Pinpoint the cell where the given text exists, returning its [X, Y] midpoint coordinate. 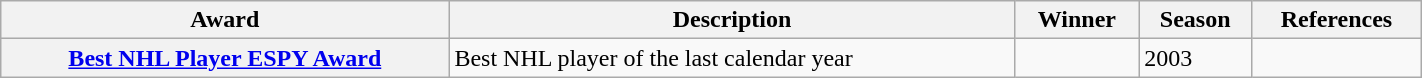
Best NHL player of the last calendar year [732, 58]
Award [225, 20]
Winner [1077, 20]
Season [1196, 20]
Description [732, 20]
References [1337, 20]
Best NHL Player ESPY Award [225, 58]
2003 [1196, 58]
